Identify which cell holds the provided text, then report its (X, Y) central coordinate. 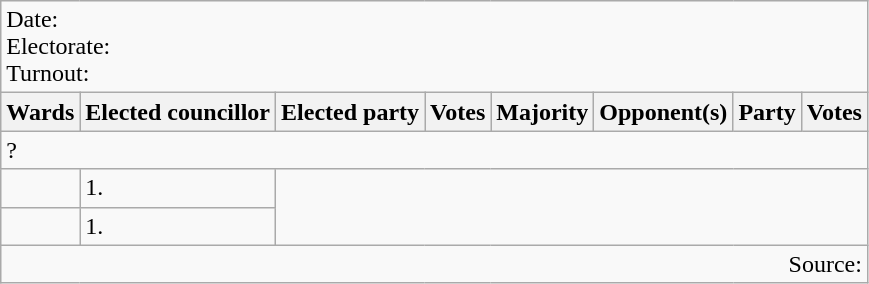
Wards (40, 112)
Opponent(s) (664, 112)
Elected party (350, 112)
Source: (434, 264)
? (434, 150)
Date: Electorate: Turnout: (434, 47)
Elected councillor (178, 112)
Party (767, 112)
Majority (542, 112)
